Determine the [X, Y] coordinate at the center of the cell enclosing the given text.  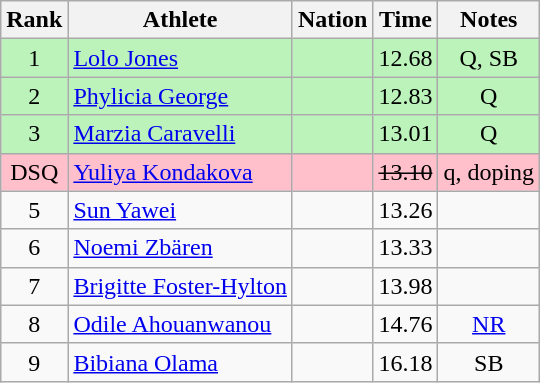
DSQ [34, 172]
Time [406, 20]
13.01 [406, 134]
13.10 [406, 172]
Rank [34, 20]
7 [34, 286]
Athlete [180, 20]
Yuliya Kondakova [180, 172]
9 [34, 362]
Marzia Caravelli [180, 134]
16.18 [406, 362]
Lolo Jones [180, 58]
Odile Ahouanwanou [180, 324]
5 [34, 210]
13.98 [406, 286]
6 [34, 248]
NR [489, 324]
8 [34, 324]
14.76 [406, 324]
2 [34, 96]
13.33 [406, 248]
Noemi Zbären [180, 248]
Sun Yawei [180, 210]
Notes [489, 20]
Bibiana Olama [180, 362]
13.26 [406, 210]
1 [34, 58]
SB [489, 362]
Brigitte Foster-Hylton [180, 286]
q, doping [489, 172]
Phylicia George [180, 96]
Q, SB [489, 58]
12.83 [406, 96]
Nation [332, 20]
3 [34, 134]
12.68 [406, 58]
